Return [X, Y] of the center of cell containing provided text 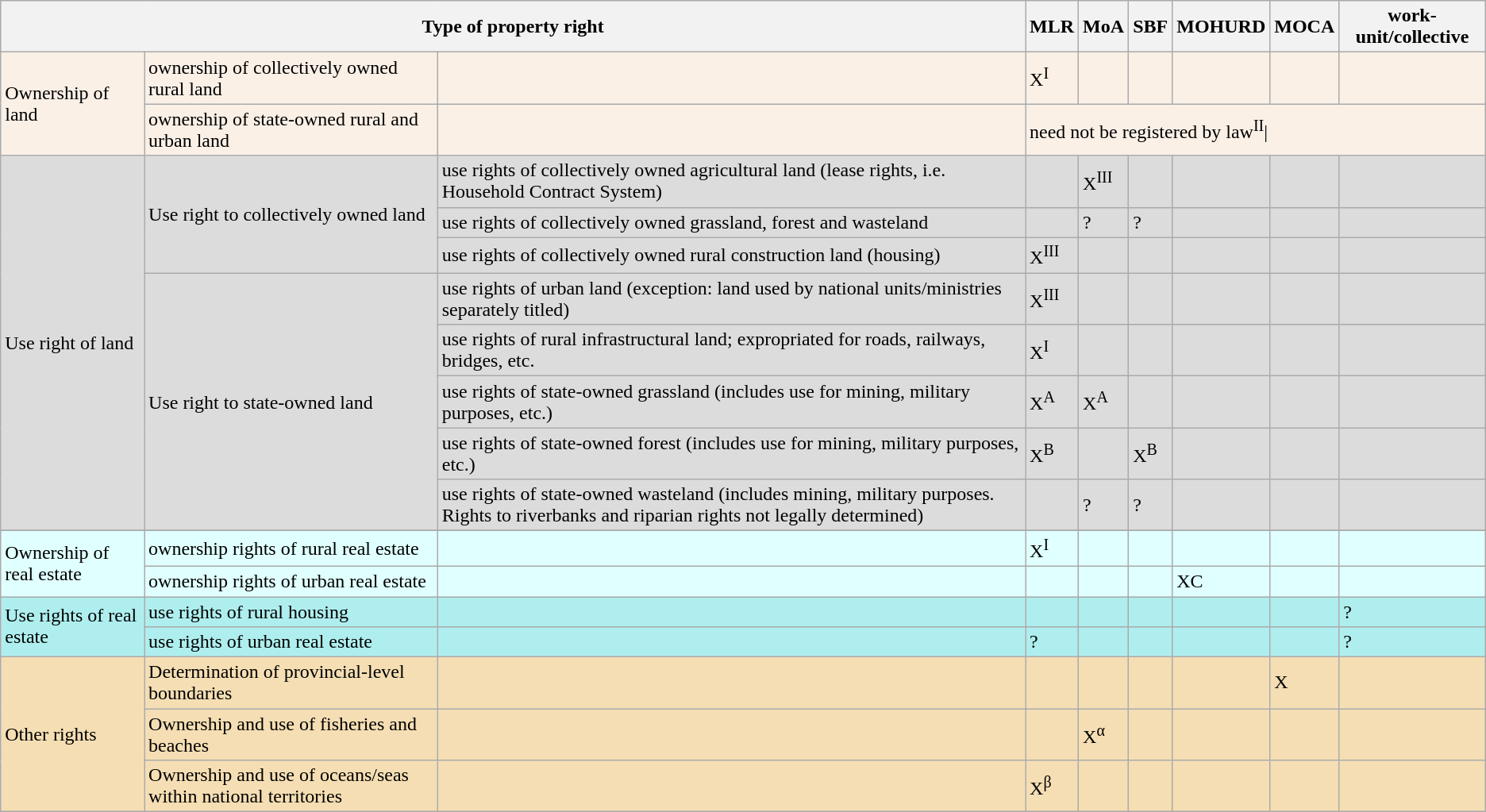
use rights of urban land (exception: land used by national units/ministries separately titled) [731, 298]
Use rights of real estate [73, 627]
MLR [1053, 27]
Use right of land [73, 343]
use rights of rural housing [291, 612]
Other rights [73, 735]
use rights of collectively owned agricultural land (lease rights, i.e. Household Contract System) [731, 181]
use rights of state-owned wasteland (includes mining, military purposes. Rights to riverbanks and riparian rights not legally determined) [731, 505]
Use right to state-owned land [291, 402]
Ownership of land [73, 104]
Use right to collectively owned land [291, 214]
use rights of collectively owned rural construction land (housing) [731, 256]
use rights of urban real estate [291, 642]
XC [1221, 581]
work-unit/collective [1412, 27]
ownership rights of rural real estate [291, 549]
Ownership and use of fisheries and beaches [291, 735]
use rights of state-owned grassland (includes use for mining, military purposes, etc.) [731, 402]
ownership rights of urban real estate [291, 581]
X [1305, 683]
MOHURD [1221, 27]
use rights of collectively owned grassland, forest and wasteland [731, 222]
Ownership and use of oceans/seas within national territories [291, 786]
Determination of provincial-level boundaries [291, 683]
use rights of state-owned forest (includes use for mining, military purposes, etc.) [731, 454]
SBF [1151, 27]
use rights of rural infrastructural land; expropriated for roads, railways, bridges, etc. [731, 351]
Type of property right [513, 27]
Xα [1103, 735]
Ownership of real estate [73, 564]
MOCA [1305, 27]
need not be registered by lawII| [1256, 130]
Xβ [1053, 786]
ownership of collectively owned rural land [291, 78]
ownership of state-owned rural and urban land [291, 130]
MoA [1103, 27]
